Return the [x, y] coordinate for the center point of the cell that contains the specified text.  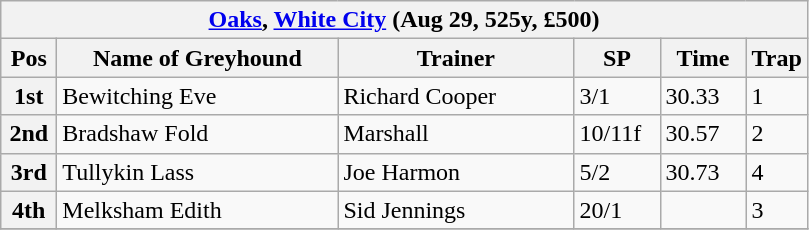
1 [776, 96]
1st [29, 96]
3rd [29, 172]
Sid Jennings [456, 210]
3/1 [617, 96]
Name of Greyhound [198, 58]
Joe Harmon [456, 172]
4th [29, 210]
SP [617, 58]
2 [776, 134]
Bewitching Eve [198, 96]
Marshall [456, 134]
Richard Cooper [456, 96]
Bradshaw Fold [198, 134]
30.33 [703, 96]
3 [776, 210]
2nd [29, 134]
5/2 [617, 172]
30.73 [703, 172]
30.57 [703, 134]
Trainer [456, 58]
Melksham Edith [198, 210]
4 [776, 172]
Pos [29, 58]
Time [703, 58]
10/11f [617, 134]
20/1 [617, 210]
Oaks, White City (Aug 29, 525y, £500) [404, 20]
Trap [776, 58]
Tullykin Lass [198, 172]
